Capture the cell that displays the provided text and extract its [x, y] central coordinate. 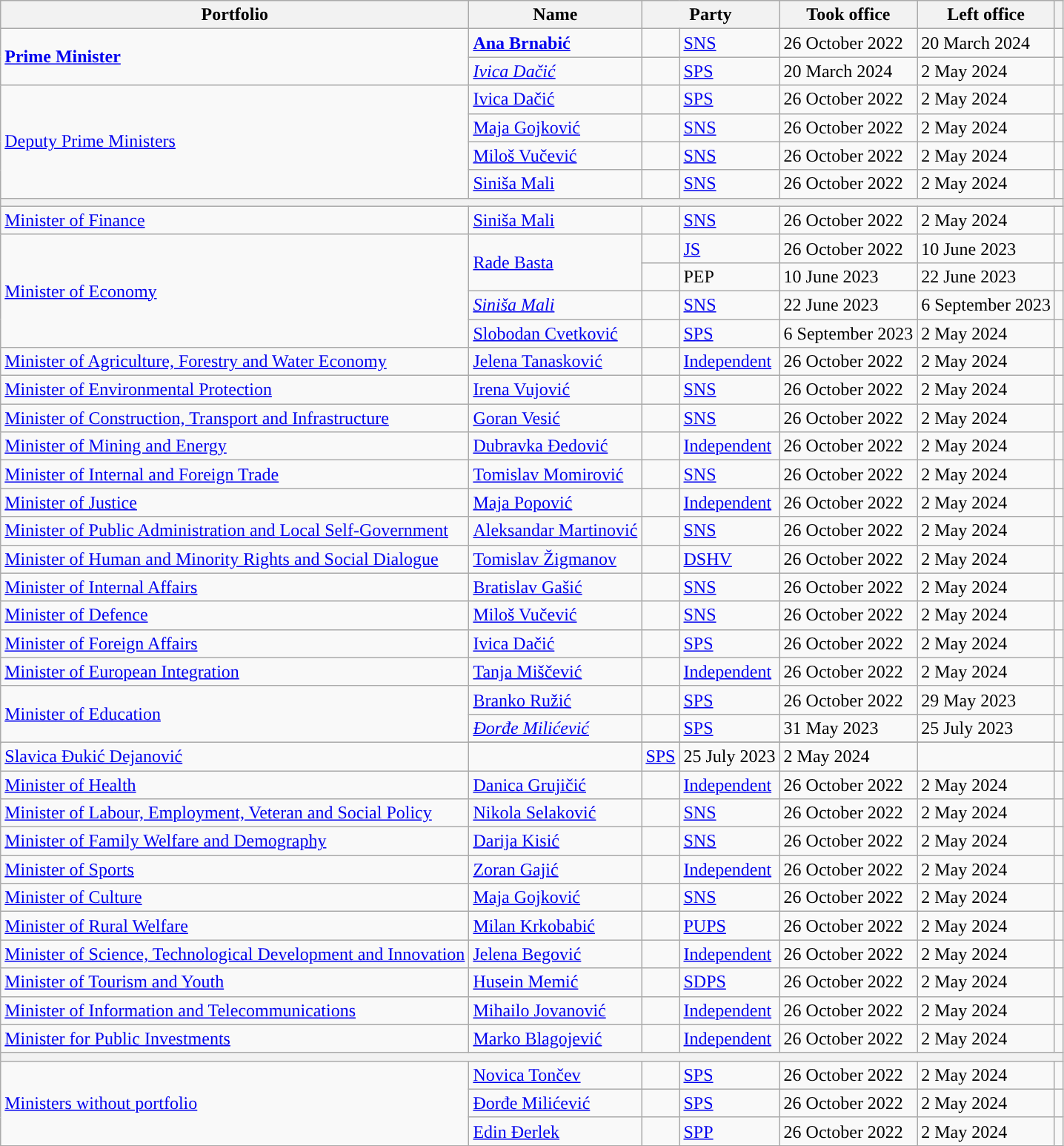
Minister of Mining and Energy [235, 446]
Minister of Defence [235, 615]
Nikola Selaković [556, 813]
Jelena Tanasković [556, 362]
Marko Blagojević [556, 1039]
Aleksandar Martinović [556, 531]
Minister of Science, Technological Development and Innovation [235, 954]
Minister of Justice [235, 503]
Minister of Public Administration and Local Self-Government [235, 531]
Minister of Environmental Protection [235, 390]
Deputy Prime Ministers [235, 142]
Minister of Internal Affairs [235, 587]
Minister of Construction, Transport and Infrastructure [235, 418]
Party [711, 15]
Maja Popović [556, 503]
Novica Tončev [556, 1075]
Name [556, 15]
Tomislav Momirović [556, 474]
Portfolio [235, 15]
Mihailo Jovanović [556, 1010]
Milan Krkobabić [556, 926]
Minister of Finance [235, 220]
Minister of Family Welfare and Demography [235, 841]
Minister of Tourism and Youth [235, 982]
Branko Ružić [556, 700]
Minister of Sports [235, 870]
Tanja Miščević [556, 672]
Rade Basta [556, 262]
Minister of Education [235, 714]
Minister of European Integration [235, 672]
Minister of Agriculture, Forestry and Water Economy [235, 362]
DSHV [729, 559]
Minister of Human and Minority Rights and Social Dialogue [235, 559]
Slavica Đukić Dejanović [235, 756]
SPP [729, 1131]
29 May 2023 [986, 700]
Edin Đerlek [556, 1131]
Minister of Labour, Employment, Veteran and Social Policy [235, 813]
Tomislav Žigmanov [556, 559]
Danica Grujičić [556, 785]
PEP [729, 276]
Irena Vujović [556, 390]
Slobodan Cvetković [556, 333]
Darija Kisić [556, 841]
Jelena Begović [556, 954]
Zoran Gajić [556, 870]
Dubravka Đedović [556, 446]
Goran Vesić [556, 418]
Minister of Rural Welfare [235, 926]
Minister of Information and Telecommunications [235, 1010]
Bratislav Gašić [556, 587]
Ministers without portfolio [235, 1103]
Minister of Foreign Affairs [235, 643]
Minister of Culture [235, 898]
Minister of Internal and Foreign Trade [235, 474]
Prime Minister [235, 57]
Left office [986, 15]
Minister of Economy [235, 291]
Minister of Health [235, 785]
JS [729, 248]
PUPS [729, 926]
Husein Memić [556, 982]
Minister for Public Investments [235, 1039]
Took office [848, 15]
31 May 2023 [848, 728]
Ana Brnabić [556, 43]
SDPS [729, 982]
